Provide the (x, y) coordinate of the cell's center where the given text is located.  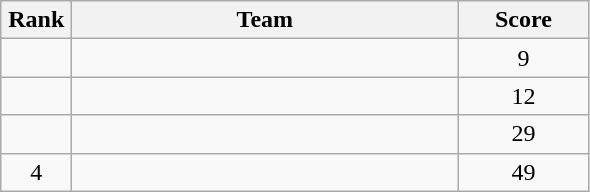
Rank (36, 20)
9 (524, 58)
Score (524, 20)
Team (265, 20)
12 (524, 96)
29 (524, 134)
4 (36, 172)
49 (524, 172)
